Locate the cell with the specified text and output its (X, Y) center coordinate. 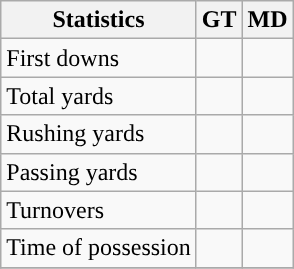
GT (219, 20)
Statistics (99, 20)
Passing yards (99, 172)
Total yards (99, 96)
First downs (99, 58)
Time of possession (99, 248)
MD (268, 20)
Turnovers (99, 210)
Rushing yards (99, 134)
